Return (x, y) of the center of cell containing provided text 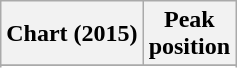
Chart (2015) (72, 34)
Peakposition (189, 34)
